Extract the [X, Y] coordinate from the center of the cell holding the provided text.  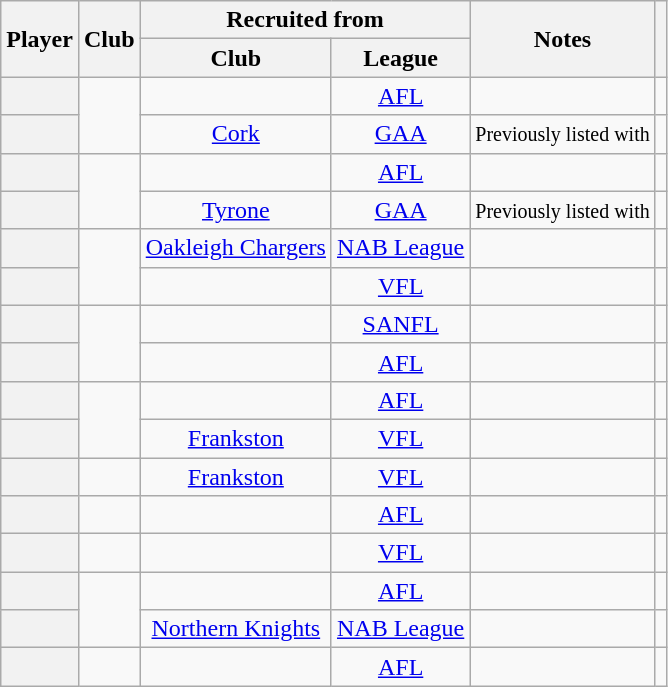
Recruited from [305, 20]
SANFL [400, 324]
Notes [562, 39]
Oakleigh Chargers [236, 248]
League [400, 58]
Tyrone [236, 210]
Player [40, 39]
Northern Knights [236, 629]
Cork [236, 134]
